Output the (x, y) coordinate of the center of the cell containing the given text.  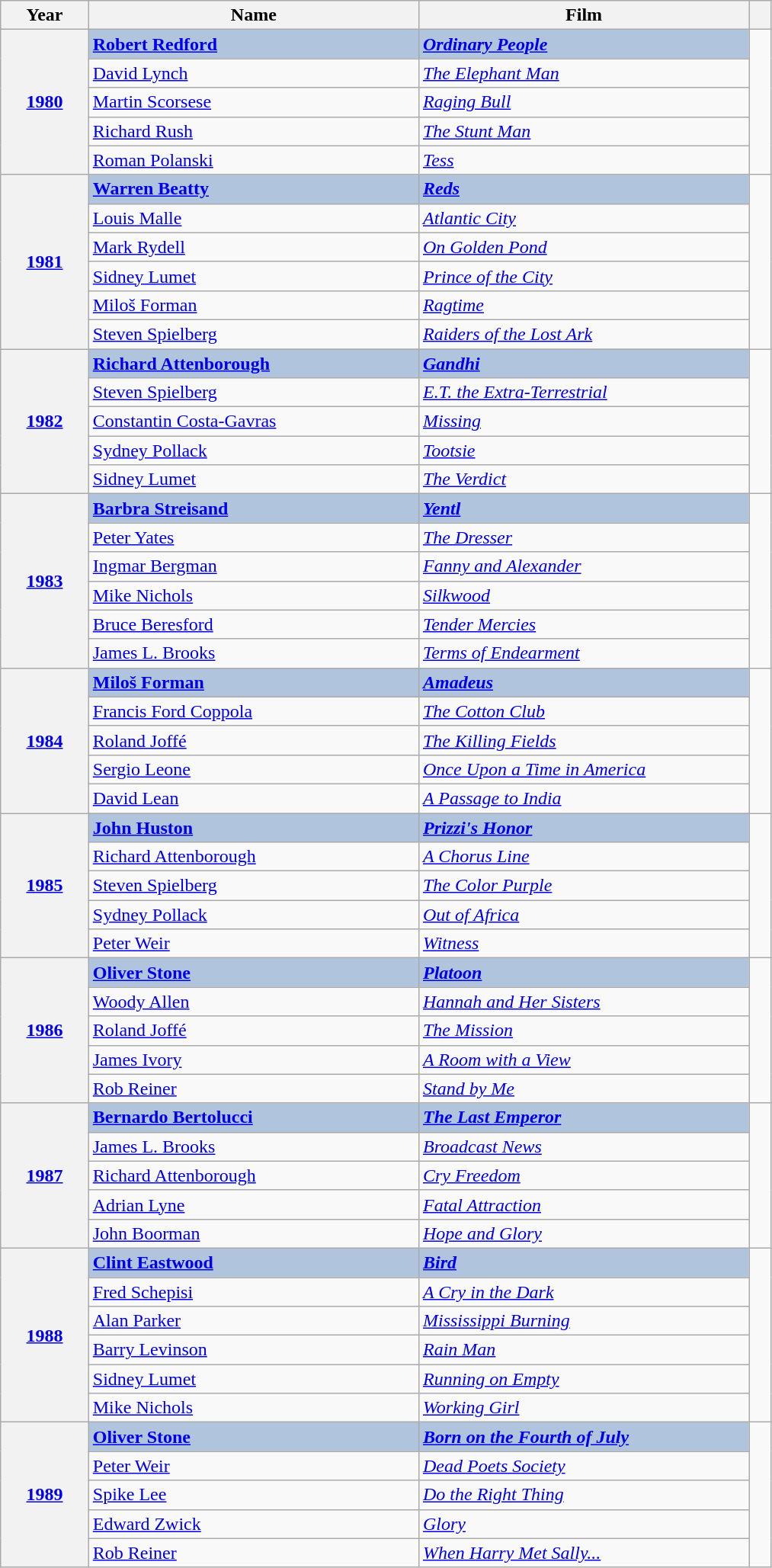
Rain Man (584, 1350)
Silkwood (584, 595)
Atlantic City (584, 218)
Out of Africa (584, 915)
The Elephant Man (584, 73)
Prizzi's Honor (584, 827)
Ragtime (584, 305)
The Mission (584, 1031)
Yentl (584, 508)
Bernardo Bertolucci (253, 1117)
Spike Lee (253, 1495)
1984 (45, 740)
David Lean (253, 798)
The Color Purple (584, 886)
Constantin Costa-Gavras (253, 422)
Martin Scorsese (253, 102)
Clint Eastwood (253, 1262)
Glory (584, 1524)
Once Upon a Time in America (584, 769)
Woody Allen (253, 1002)
On Golden Pond (584, 247)
The Dresser (584, 537)
Terms of Endearment (584, 653)
1983 (45, 581)
Dead Poets Society (584, 1466)
Tootsie (584, 451)
Roman Polanski (253, 160)
Fanny and Alexander (584, 566)
A Room with a View (584, 1060)
A Passage to India (584, 798)
1980 (45, 102)
Do the Right Thing (584, 1495)
The Killing Fields (584, 740)
Peter Yates (253, 537)
Mark Rydell (253, 247)
1989 (45, 1495)
Raging Bull (584, 102)
Raiders of the Lost Ark (584, 334)
Name (253, 15)
Fatal Attraction (584, 1204)
1987 (45, 1175)
Hannah and Her Sisters (584, 1002)
A Cry in the Dark (584, 1292)
Richard Rush (253, 131)
Edward Zwick (253, 1524)
Bruce Beresford (253, 624)
Platoon (584, 973)
1981 (45, 261)
Robert Redford (253, 44)
Film (584, 15)
Bird (584, 1262)
Ingmar Bergman (253, 566)
David Lynch (253, 73)
Cry Freedom (584, 1175)
Amadeus (584, 682)
Sergio Leone (253, 769)
Born on the Fourth of July (584, 1437)
Ordinary People (584, 44)
The Cotton Club (584, 711)
Broadcast News (584, 1146)
Hope and Glory (584, 1233)
John Boorman (253, 1233)
The Last Emperor (584, 1117)
Barbra Streisand (253, 508)
E.T. the Extra-Terrestrial (584, 393)
When Harry Met Sally... (584, 1553)
1988 (45, 1335)
Prince of the City (584, 276)
Stand by Me (584, 1089)
John Huston (253, 827)
The Verdict (584, 479)
Warren Beatty (253, 189)
Barry Levinson (253, 1350)
1986 (45, 1031)
Missing (584, 422)
Witness (584, 944)
Alan Parker (253, 1321)
Reds (584, 189)
A Chorus Line (584, 857)
Fred Schepisi (253, 1292)
Gandhi (584, 364)
James Ivory (253, 1060)
Francis Ford Coppola (253, 711)
The Stunt Man (584, 131)
Year (45, 15)
1985 (45, 885)
Adrian Lyne (253, 1204)
Mississippi Burning (584, 1321)
Louis Malle (253, 218)
Running on Empty (584, 1379)
1982 (45, 422)
Tess (584, 160)
Tender Mercies (584, 624)
Working Girl (584, 1408)
